Output the [x, y] coordinate of the center of the cell containing the given text.  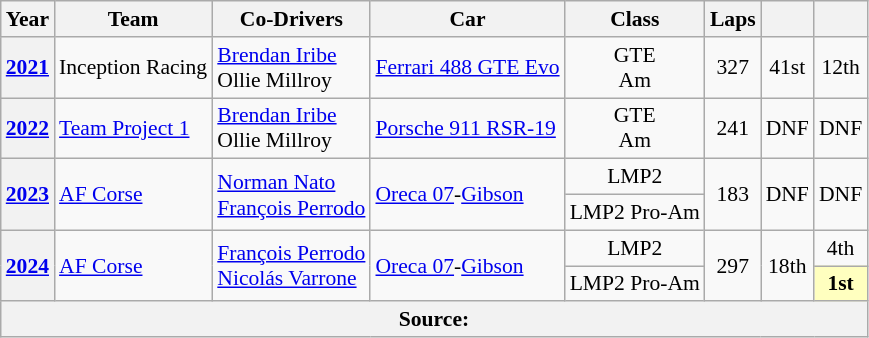
2024 [28, 266]
Team Project 1 [133, 128]
Car [467, 19]
Co-Drivers [291, 19]
Norman Nato François Perrodo [291, 194]
297 [733, 266]
Laps [733, 19]
327 [733, 68]
Team [133, 19]
1st [840, 284]
183 [733, 194]
Ferrari 488 GTE Evo [467, 68]
4th [840, 248]
41st [788, 68]
Inception Racing [133, 68]
2021 [28, 68]
2023 [28, 194]
18th [788, 266]
Source: [434, 320]
François Perrodo Nicolás Varrone [291, 266]
2022 [28, 128]
Porsche 911 RSR-19 [467, 128]
12th [840, 68]
241 [733, 128]
Class [635, 19]
Year [28, 19]
